Determine the (x, y) coordinate at the center of the cell enclosing the given text.  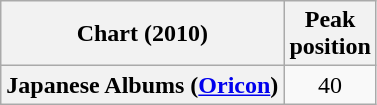
Japanese Albums (Oricon) (142, 85)
Peakposition (330, 34)
40 (330, 85)
Chart (2010) (142, 34)
